Determine the [X, Y] coordinate at the center of the cell enclosing the given text.  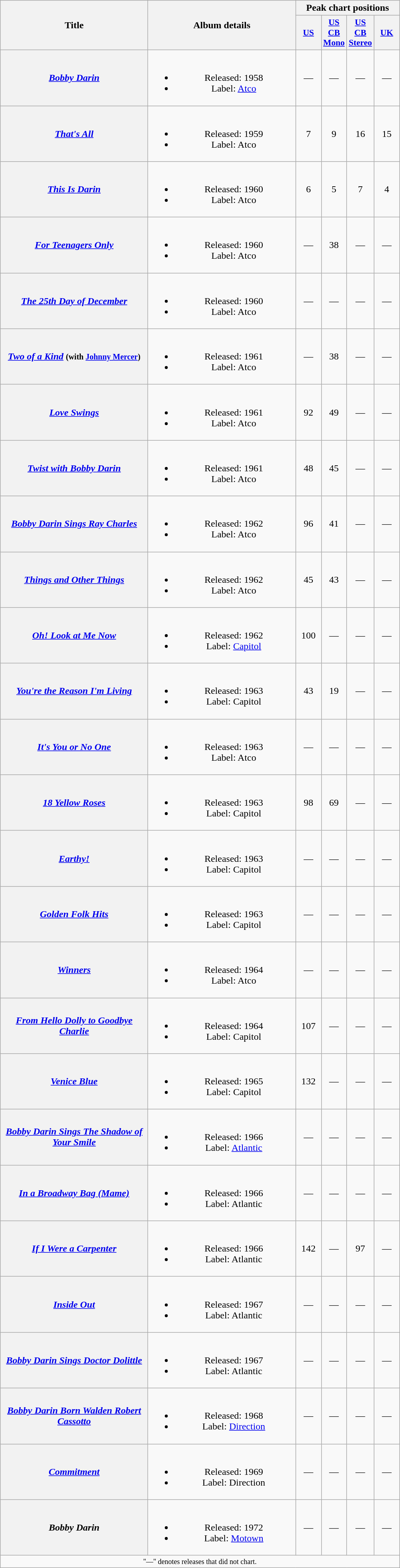
You're the Reason I'm Living [74, 691]
Love Swings [74, 412]
100 [308, 635]
Released: 1964Label: Atco [222, 970]
Things and Other Things [74, 580]
The 25th Day of December [74, 301]
If I Were a Carpenter [74, 1249]
Bobby Darin Born Walden Robert Cassotto [74, 1416]
Oh! Look at Me Now [74, 635]
41 [334, 524]
Released: 1972Label: Motown [222, 1527]
5 [334, 189]
15 [387, 134]
US [308, 33]
132 [308, 1082]
Released: 1968Label: Direction [222, 1416]
Twist with Bobby Darin [74, 468]
Released: 1959Label: Atco [222, 134]
In a Broadway Bag (Mame) [74, 1193]
92 [308, 412]
For Teenagers Only [74, 245]
Inside Out [74, 1304]
UK [387, 33]
That's All [74, 134]
Released: 1963Label: Atco [222, 747]
Golden Folk Hits [74, 914]
Released: 1958Label: Atco [222, 78]
Peak chart positions [348, 8]
48 [308, 468]
98 [308, 803]
97 [360, 1249]
Released: 1962Label: Capitol [222, 635]
Released: 1969Label: Direction [222, 1472]
It's You or No One [74, 747]
6 [308, 189]
Bobby Darin Sings Doctor Dolittle [74, 1360]
Released: 1964Label: Capitol [222, 1025]
Released: 1965Label: Capitol [222, 1082]
142 [308, 1249]
19 [334, 691]
Venice Blue [74, 1082]
96 [308, 524]
Title [74, 25]
69 [334, 803]
Winners [74, 970]
16 [360, 134]
Album details [222, 25]
USCBMono [334, 33]
Bobby Darin Sings Ray Charles [74, 524]
18 Yellow Roses [74, 803]
4 [387, 189]
Earthy! [74, 858]
"—" denotes releases that did not chart. [200, 1561]
From Hello Dolly to Goodbye Charlie [74, 1025]
49 [334, 412]
9 [334, 134]
USCBStereo [360, 33]
Bobby Darin Sings The Shadow of Your Smile [74, 1137]
107 [308, 1025]
Two of a Kind (with Johnny Mercer) [74, 357]
Commitment [74, 1472]
This Is Darin [74, 189]
